Capture the cell that displays the provided text and extract its (X, Y) central coordinate. 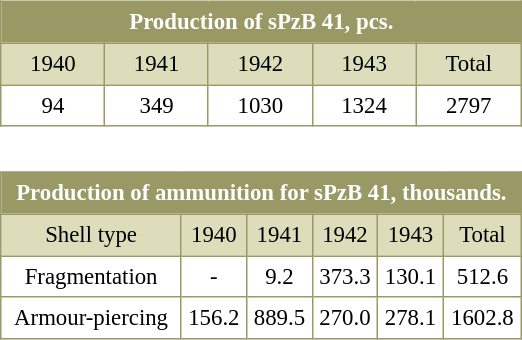
Shell type (91, 235)
- (214, 277)
512.6 (482, 277)
889.5 (280, 318)
Fragmentation (91, 277)
Production of ammunition for sPzB 41, thousands. (262, 193)
94 (53, 106)
156.2 (214, 318)
2797 (469, 106)
278.1 (411, 318)
1602.8 (482, 318)
349 (157, 106)
130.1 (411, 277)
270.0 (345, 318)
Armour-piercing (91, 318)
1030 (260, 106)
9.2 (280, 277)
1324 (364, 106)
373.3 (345, 277)
Production of sPzB 41, pcs. (262, 22)
